Provide the [x, y] coordinate of the cell's center where the given text is located.  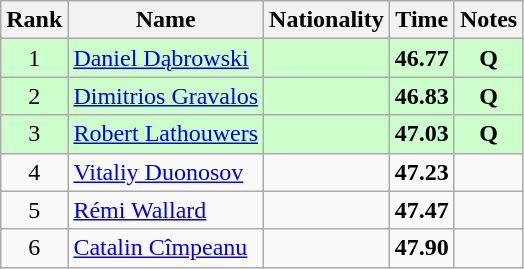
Time [422, 20]
47.47 [422, 210]
1 [34, 58]
3 [34, 134]
46.83 [422, 96]
4 [34, 172]
Robert Lathouwers [166, 134]
Catalin Cîmpeanu [166, 248]
2 [34, 96]
6 [34, 248]
47.03 [422, 134]
5 [34, 210]
Daniel Dąbrowski [166, 58]
Notes [488, 20]
Rank [34, 20]
47.23 [422, 172]
Nationality [327, 20]
47.90 [422, 248]
46.77 [422, 58]
Vitaliy Duonosov [166, 172]
Name [166, 20]
Rémi Wallard [166, 210]
Dimitrios Gravalos [166, 96]
